Search for the cell housing the specified text and yield its [X, Y] center coordinate. 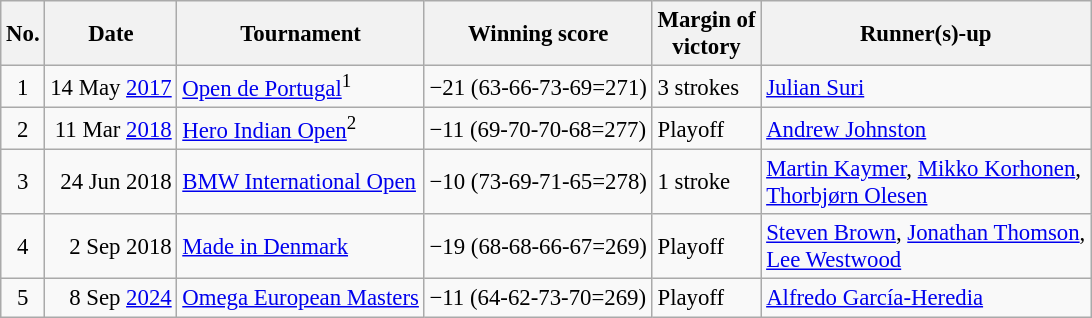
11 Mar 2018 [111, 129]
24 Jun 2018 [111, 182]
Runner(s)-up [926, 34]
−19 (68-68-66-67=269) [538, 246]
2 Sep 2018 [111, 246]
−10 (73-69-71-65=278) [538, 182]
Martin Kaymer, Mikko Korhonen, Thorbjørn Olesen [926, 182]
5 [23, 298]
1 stroke [706, 182]
Omega European Masters [300, 298]
2 [23, 129]
14 May 2017 [111, 87]
BMW International Open [300, 182]
1 [23, 87]
4 [23, 246]
Alfredo García-Heredia [926, 298]
Open de Portugal1 [300, 87]
Made in Denmark [300, 246]
3 strokes [706, 87]
Winning score [538, 34]
−21 (63-66-73-69=271) [538, 87]
Steven Brown, Jonathan Thomson, Lee Westwood [926, 246]
Tournament [300, 34]
Margin ofvictory [706, 34]
3 [23, 182]
Hero Indian Open2 [300, 129]
8 Sep 2024 [111, 298]
No. [23, 34]
−11 (69-70-70-68=277) [538, 129]
Andrew Johnston [926, 129]
Date [111, 34]
−11 (64-62-73-70=269) [538, 298]
Julian Suri [926, 87]
